For the text-containing cell, return its midpoint in (X, Y) coordinate format. 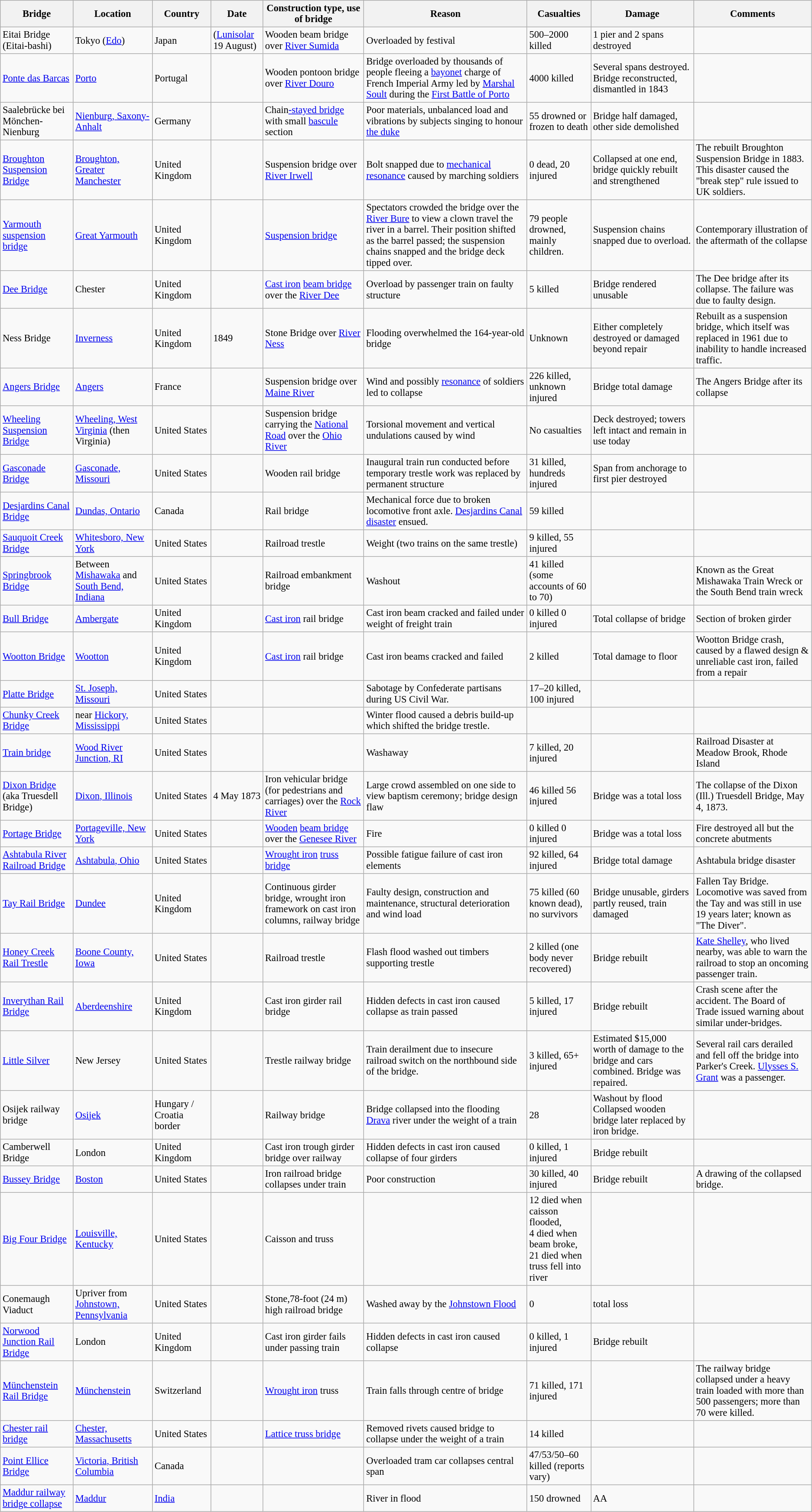
Overloaded by festival (445, 40)
Angers Bridge (37, 387)
Suspension bridge over River Irwell (314, 170)
AA (642, 1498)
Dundee (113, 903)
Louisville, Kentucky (113, 1239)
Bridge (37, 14)
Wheeling, West Virginia (then Virginia) (113, 430)
Desjardins Canal Bridge (37, 511)
Ponte das Barcas (37, 78)
46 killed 56 injured (559, 796)
Suspension bridge (314, 235)
2 killed (one body never recovered) (559, 958)
Known as the Great Mishawaka Train Wreck or the South Bend train wreck (753, 581)
Angers (113, 387)
Conemaugh Viaduct (37, 1305)
Suspension bridge over Maine River (314, 387)
Fire destroyed all but the concrete abutments (753, 834)
Casualties (559, 14)
The railway bridge collapsed under a heavy train loaded with more than 500 passengers; more than 70 were killed. (753, 1391)
Dixon, Illinois (113, 796)
Washaway (445, 753)
9 killed, 55 injured (559, 543)
Damage (642, 14)
Victoria, British Columbia (113, 1466)
Bolt snapped due to mechanical resonance caused by marching soldiers (445, 170)
14 killed (559, 1434)
Hungary / Croatia border (182, 1115)
28 (559, 1115)
Dee Bridge (37, 289)
71 killed, 171 injured (559, 1391)
Portugal (182, 78)
Date (237, 14)
Stone,78-foot (24 m) high railroad bridge (314, 1305)
Railroad Disaster at Meadow Brook, Rhode Island (753, 753)
Whitesboro, New York (113, 543)
Hidden defects in cast iron caused collapse as train passed (445, 1006)
47/53/50–60 killed (reports vary) (559, 1466)
Winter flood caused a debris build-up which shifted the bridge trestle. (445, 721)
Portage Bridge (37, 834)
(Lunisolar 19 August) (237, 40)
Estimated $15,000 worth of damage to the bridge and cars combined. Bridge was repaired. (642, 1061)
No casualties (559, 430)
Trestle railway bridge (314, 1061)
Wootton Bridge crash, caused by a flawed design & unreliable cast iron, failed from a repair (753, 656)
Overload by passenger train on faulty structure (445, 289)
Section of broken girder (753, 618)
Bridge collapsed into the flooding Drava river under the weight of a train (445, 1115)
Big Four Bridge (37, 1239)
Lattice truss bridge (314, 1434)
Porto (113, 78)
Contemporary illustration of the aftermath of the collapse (753, 235)
Span from anchorage to first pier destroyed (642, 473)
Bridge half damaged, other side demolished (642, 121)
Cast iron girder rail bridge (314, 1006)
Washout by floodCollapsed wooden bridge later replaced by iron bridge. (642, 1115)
India (182, 1498)
4 May 1873 (237, 796)
Collapsed at one end, bridge quickly rebuilt and strengthened (642, 170)
Platte Bridge (37, 694)
Bridge unusable, girders partly reused, train damaged (642, 903)
Ashtabula, Ohio (113, 860)
Wootton Bridge (37, 656)
The rebuilt Broughton Suspension Bridge in 1883. This disaster caused the "break step" rule issued to UK soldiers. (753, 170)
Either completely destroyed or damaged beyond repair (642, 338)
Location (113, 14)
Chester rail bridge (37, 1434)
Osijek railway bridge (37, 1115)
Train bridge (37, 753)
Continuous girder bridge, wrought iron framework on cast iron columns, railway bridge (314, 903)
Large crowd assembled on one side to view baptism ceremony; bridge design flaw (445, 796)
Inaugural train run conducted before temporary trestle work was replaced by permanent structure (445, 473)
Chester, Massachusetts (113, 1434)
Great Yarmouth (113, 235)
Yarmouth suspension bridge (37, 235)
31 killed, hundreds injured (559, 473)
Total damage to floor (642, 656)
Washout (445, 581)
Broughton, Greater Manchester (113, 170)
Osijek (113, 1115)
59 killed (559, 511)
Boone County, Iowa (113, 958)
Cast iron beam bridge over the River Dee (314, 289)
Country (182, 14)
Bridge rendered unusable (642, 289)
41 killed (some accounts of 60 to 70) (559, 581)
Norwood Junction Rail Bridge (37, 1342)
Cast iron beam cracked and failed under weight of freight train (445, 618)
Train derailment due to insecure railroad switch on the northbound side of the bridge. (445, 1061)
Eitai Bridge (Eitai-bashi) (37, 40)
Sabotage by Confederate partisans during US Civil War. (445, 694)
Wooden beam bridge over River Sumida (314, 40)
Poor materials, unbalanced load and vibrations by subjects singing to honour the duke (445, 121)
12 died when caisson flooded,4 died when beam broke, 21 died when truss fell into river (559, 1239)
Tokyo (Edo) (113, 40)
River in flood (445, 1498)
Camberwell Bridge (37, 1153)
Iron railroad bridge collapses under train (314, 1179)
Poor construction (445, 1179)
Switzerland (182, 1391)
Cast iron beams cracked and failed (445, 656)
St. Joseph, Missouri (113, 694)
Wind and possibly resonance of soldiers led to collapse (445, 387)
Removed rivets caused bridge to collapse under the weight of a train (445, 1434)
France (182, 387)
Train falls through centre of bridge (445, 1391)
Wheeling Suspension Bridge (37, 430)
Wood River Junction, RI (113, 753)
5 killed (559, 289)
Railway bridge (314, 1115)
Fire (445, 834)
4000 killed (559, 78)
Hidden defects in cast iron caused collapse of four girders (445, 1153)
Honey Creek Rail Trestle (37, 958)
Bull Bridge (37, 618)
Several rail cars derailed and fell off the bridge into Parker's Creek. Ulysses S. Grant was a passenger. (753, 1061)
Münchenstein Rail Bridge (37, 1391)
Ashtabula bridge disaster (753, 860)
The collapse of the Dixon (Ill.) Truesdell Bridge, May 4, 1873. (753, 796)
Portageville, New York (113, 834)
79 people drowned, mainly children. (559, 235)
0 dead, 20 injured (559, 170)
Dundas, Ontario (113, 511)
Wooden rail bridge (314, 473)
Between Mishawaka and South Bend, Indiana (113, 581)
Railroad embankment bridge (314, 581)
Inverness (113, 338)
500–2000 killed (559, 40)
Possible fatigue failure of cast iron elements (445, 860)
Mechanical force due to broken locomotive front axle. Desjardins Canal disaster ensued. (445, 511)
Sauquoit Creek Bridge (37, 543)
Point Ellice Bridge (37, 1466)
Inverythan Rail Bridge (37, 1006)
Wrought iron truss bridge (314, 860)
92 killed, 64 injured (559, 860)
Flash flood washed out timbers supporting trestle (445, 958)
Aberdeenshire (113, 1006)
Münchenstein (113, 1391)
Cast iron trough girder bridge over railway (314, 1153)
Construction type, use of bridge (314, 14)
7 killed, 20 injured (559, 753)
Deck destroyed; towers left intact and remain in use today (642, 430)
Washed away by the Johnstown Flood (445, 1305)
226 killed, unknown injured (559, 387)
Bussey Bridge (37, 1179)
Nienburg, Saxony-Anhalt (113, 121)
Unknown (559, 338)
Little Silver (37, 1061)
Suspension chains snapped due to overload. (642, 235)
Torsional movement and vertical undulations caused by wind (445, 430)
New Jersey (113, 1061)
30 killed, 40 injured (559, 1179)
Iron vehicular bridge (for pedestrians and carriages) over the Rock River (314, 796)
Faulty design, construction and maintenance, structural deterioration and wind load (445, 903)
1849 (237, 338)
Ness Bridge (37, 338)
Chunky Creek Bridge (37, 721)
1 pier and 2 spans destroyed (642, 40)
The Angers Bridge after its collapse (753, 387)
Wooden pontoon bridge over River Douro (314, 78)
Maddur railway bridge collapse (37, 1498)
Gasconade Bridge (37, 473)
total loss (642, 1305)
Rail bridge (314, 511)
Wrought iron truss (314, 1391)
75 killed (60 known dead), no survivors (559, 903)
Ambergate (113, 618)
Total collapse of bridge (642, 618)
Upriver from Johnstown, Pennsylvania (113, 1305)
Bridge overloaded by thousands of people fleeing a bayonet charge of French Imperial Army led by Marshal Soult during the First Battle of Porto (445, 78)
Gasconade, Missouri (113, 473)
Wooden beam bridge over the Genesee River (314, 834)
Ashtabula River Railroad Bridge (37, 860)
Dixon Bridge (aka Truesdell Bridge) (37, 796)
Boston (113, 1179)
Chain-stayed bridge with small bascule section (314, 121)
A drawing of the collapsed bridge. (753, 1179)
Crash scene after the accident. The Board of Trade issued warning about similar under-bridges. (753, 1006)
Flooding overwhelmed the 164-year-old bridge (445, 338)
Hidden defects in cast iron caused collapse (445, 1342)
Cast iron girder fails under passing train (314, 1342)
The Dee bridge after its collapse. The failure was due to faulty design. (753, 289)
near Hickory, Mississippi (113, 721)
Tay Rail Bridge (37, 903)
Stone Bridge over River Ness (314, 338)
Saalebrücke bei Mönchen-Nienburg (37, 121)
Rebuilt as a suspension bridge, which itself was replaced in 1961 due to inability to handle increased traffic. (753, 338)
Wootton (113, 656)
Springbrook Bridge (37, 581)
Comments (753, 14)
55 drowned or frozen to death (559, 121)
Japan (182, 40)
Reason (445, 14)
Weight (two trains on the same trestle) (445, 543)
Kate Shelley, who lived nearby, was able to warn the railroad to stop an oncoming passenger train. (753, 958)
150 drowned (559, 1498)
Several spans destroyed. Bridge reconstructed, dismantled in 1843 (642, 78)
17–20 killed, 100 injured (559, 694)
0 (559, 1305)
3 killed, 65+ injured (559, 1061)
Maddur (113, 1498)
Overloaded tram car collapses central span (445, 1466)
5 killed, 17 injured (559, 1006)
Caisson and truss (314, 1239)
Chester (113, 289)
Broughton Suspension Bridge (37, 170)
Suspension bridge carrying the National Road over the Ohio River (314, 430)
2 killed (559, 656)
Germany (182, 121)
Fallen Tay Bridge. Locomotive was saved from the Tay and was still in use 19 years later; known as "The Diver". (753, 903)
